From the cell containing the given text, extract its center point as (x, y) coordinate. 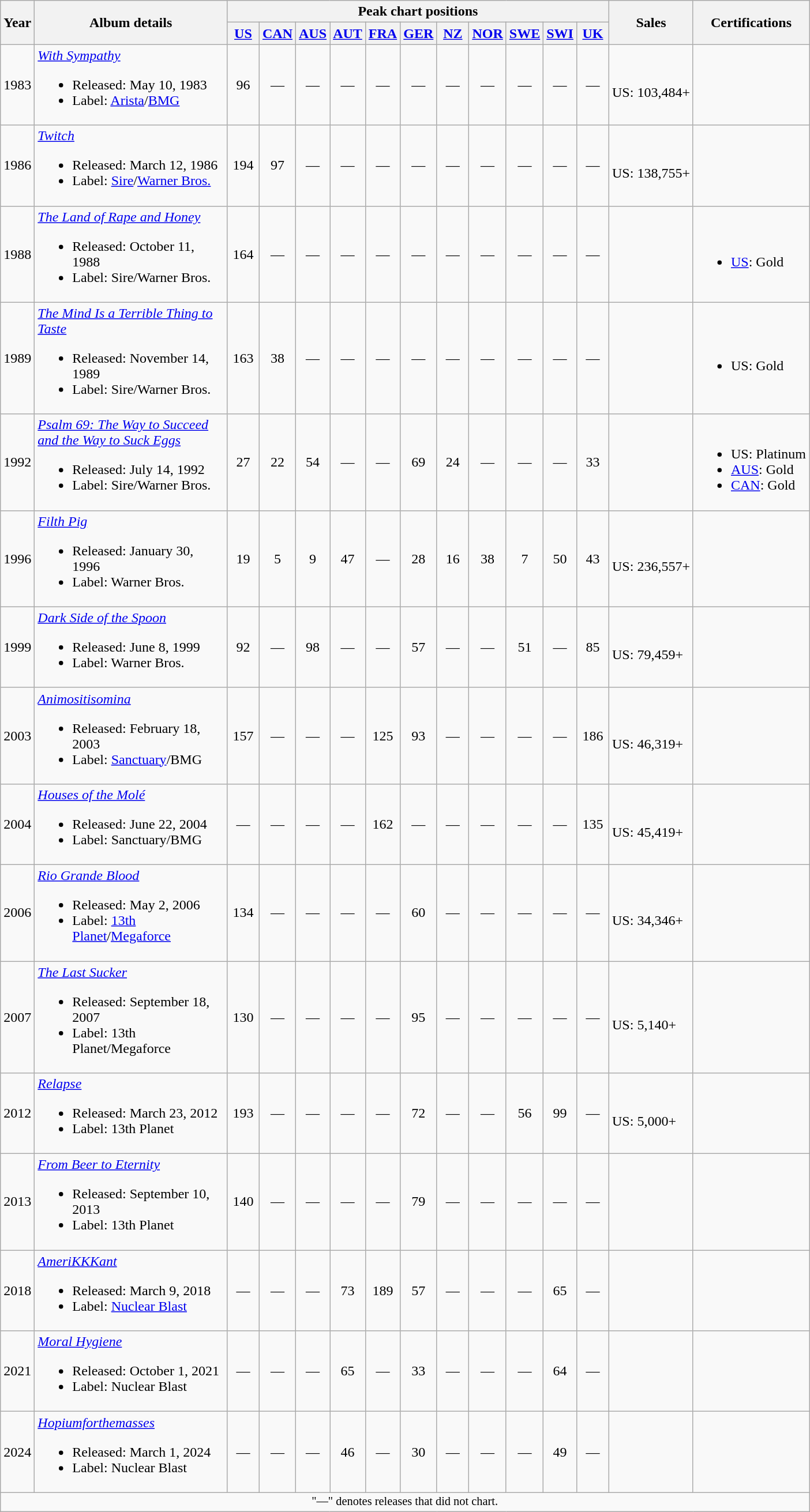
72 (419, 1114)
The Land of Rape and HoneyReleased: October 11, 1988Label: Sire/Warner Bros. (131, 254)
85 (592, 647)
AnimositisominaReleased: February 18, 2003Label: Sanctuary/BMG (131, 736)
SWE (524, 33)
2007 (17, 1017)
2021 (17, 1371)
2006 (17, 912)
79 (419, 1202)
Moral HygieneReleased: October 1, 2021Label: Nuclear Blast (131, 1371)
2004 (17, 824)
1988 (17, 254)
164 (243, 254)
US: 103,484+ (651, 85)
163 (243, 358)
AUT (348, 33)
NOR (487, 33)
US: 236,557+ (651, 558)
125 (382, 736)
157 (243, 736)
64 (560, 1371)
1992 (17, 462)
RelapseReleased: March 23, 2012Label: 13th Planet (131, 1114)
Rio Grande BloodReleased: May 2, 2006Label: 13th Planet/Megaforce (131, 912)
97 (277, 166)
Filth PigReleased: January 30, 1996Label: Warner Bros. (131, 558)
5 (277, 558)
92 (243, 647)
46 (348, 1452)
30 (419, 1452)
93 (419, 736)
47 (348, 558)
96 (243, 85)
The Mind Is a Terrible Thing to TasteReleased: November 14, 1989Label: Sire/Warner Bros. (131, 358)
AUS (313, 33)
The Last SuckerReleased: September 18, 2007Label: 13th Planet/Megaforce (131, 1017)
Peak chart positions (418, 12)
95 (419, 1017)
2013 (17, 1202)
"—" denotes releases that did not chart. (405, 1502)
134 (243, 912)
With SympathyReleased: May 10, 1983Label: Arista/BMG (131, 85)
US: 5,140+ (651, 1017)
US: 5,000+ (651, 1114)
SWI (560, 33)
98 (313, 647)
US: 45,419+ (651, 824)
Psalm 69: The Way to Succeed and the Way to Suck EggsReleased: July 14, 1992Label: Sire/Warner Bros. (131, 462)
Year (17, 22)
Houses of the MoléReleased: June 22, 2004Label: Sanctuary/BMG (131, 824)
US: 138,755+ (651, 166)
54 (313, 462)
Album details (131, 22)
24 (453, 462)
US: 79,459+ (651, 647)
69 (419, 462)
186 (592, 736)
Dark Side of the SpoonReleased: June 8, 1999Label: Warner Bros. (131, 647)
60 (419, 912)
49 (560, 1452)
193 (243, 1114)
GER (419, 33)
135 (592, 824)
2018 (17, 1291)
FRA (382, 33)
19 (243, 558)
US (243, 33)
UK (592, 33)
1983 (17, 85)
Sales (651, 22)
43 (592, 558)
US: 34,346+ (651, 912)
1999 (17, 647)
28 (419, 558)
9 (313, 558)
189 (382, 1291)
US: PlatinumAUS: GoldCAN: Gold (751, 462)
16 (453, 558)
22 (277, 462)
194 (243, 166)
1986 (17, 166)
NZ (453, 33)
99 (560, 1114)
7 (524, 558)
50 (560, 558)
1989 (17, 358)
HopiumforthemassesReleased: March 1, 2024Label: Nuclear Blast (131, 1452)
Certifications (751, 22)
1996 (17, 558)
2012 (17, 1114)
56 (524, 1114)
162 (382, 824)
2003 (17, 736)
From Beer to EternityReleased: September 10, 2013Label: 13th Planet (131, 1202)
51 (524, 647)
TwitchReleased: March 12, 1986Label: Sire/Warner Bros. (131, 166)
2024 (17, 1452)
27 (243, 462)
130 (243, 1017)
73 (348, 1291)
CAN (277, 33)
US: 46,319+ (651, 736)
AmeriKKKantReleased: March 9, 2018Label: Nuclear Blast (131, 1291)
140 (243, 1202)
